Extract the [x, y] coordinate from the center of the cell holding the provided text.  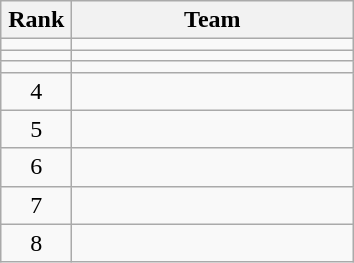
Team [212, 20]
Rank [36, 20]
4 [36, 91]
5 [36, 129]
8 [36, 243]
7 [36, 205]
6 [36, 167]
